Capture the cell that displays the provided text and extract its [x, y] central coordinate. 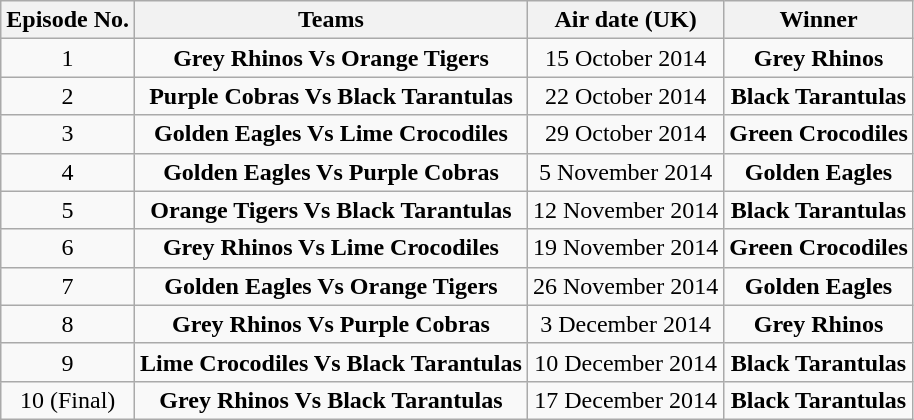
10 December 2014 [625, 362]
17 December 2014 [625, 400]
12 November 2014 [625, 210]
4 [68, 172]
29 October 2014 [625, 134]
Winner [818, 20]
Golden Eagles Vs Purple Cobras [332, 172]
6 [68, 248]
Golden Eagles Vs Orange Tigers [332, 286]
7 [68, 286]
10 (Final) [68, 400]
Teams [332, 20]
9 [68, 362]
1 [68, 58]
Orange Tigers Vs Black Tarantulas [332, 210]
Grey Rhinos Vs Black Tarantulas [332, 400]
Air date (UK) [625, 20]
Lime Crocodiles Vs Black Tarantulas [332, 362]
Purple Cobras Vs Black Tarantulas [332, 96]
Episode No. [68, 20]
3 [68, 134]
Grey Rhinos Vs Lime Crocodiles [332, 248]
Grey Rhinos Vs Orange Tigers [332, 58]
15 October 2014 [625, 58]
8 [68, 324]
Golden Eagles Vs Lime Crocodiles [332, 134]
3 December 2014 [625, 324]
19 November 2014 [625, 248]
22 October 2014 [625, 96]
26 November 2014 [625, 286]
5 [68, 210]
5 November 2014 [625, 172]
Grey Rhinos Vs Purple Cobras [332, 324]
2 [68, 96]
